Identify which cell holds the provided text, then report its (X, Y) central coordinate. 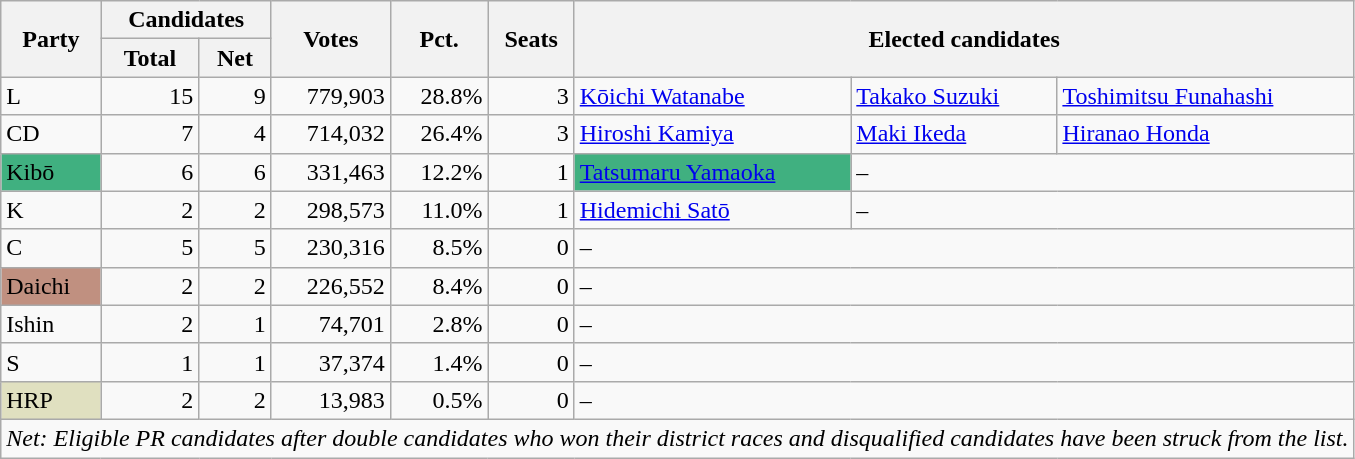
13,983 (330, 400)
8.5% (439, 248)
Hiranao Honda (1206, 134)
Votes (330, 39)
Net (235, 58)
11.0% (439, 210)
26.4% (439, 134)
S (51, 362)
74,701 (330, 324)
Toshimitsu Funahashi (1206, 96)
CD (51, 134)
298,573 (330, 210)
Tatsumaru Yamaoka (712, 172)
Maki Ikeda (954, 134)
714,032 (330, 134)
Takako Suzuki (954, 96)
28.8% (439, 96)
L (51, 96)
Hidemichi Satō (712, 210)
Kibō (51, 172)
Net: Eligible PR candidates after double candidates who won their district races and disqualified candidates have been struck from the list. (678, 438)
12.2% (439, 172)
Daichi (51, 286)
Seats (531, 39)
Candidates (186, 20)
Kōichi Watanabe (712, 96)
HRP (51, 400)
7 (150, 134)
0.5% (439, 400)
Elected candidates (964, 39)
37,374 (330, 362)
1.4% (439, 362)
Total (150, 58)
2.8% (439, 324)
779,903 (330, 96)
Party (51, 39)
9 (235, 96)
226,552 (330, 286)
K (51, 210)
Pct. (439, 39)
331,463 (330, 172)
15 (150, 96)
230,316 (330, 248)
Hiroshi Kamiya (712, 134)
4 (235, 134)
8.4% (439, 286)
C (51, 248)
Ishin (51, 324)
